Provide the (x, y) coordinate of the cell's center where the given text is located.  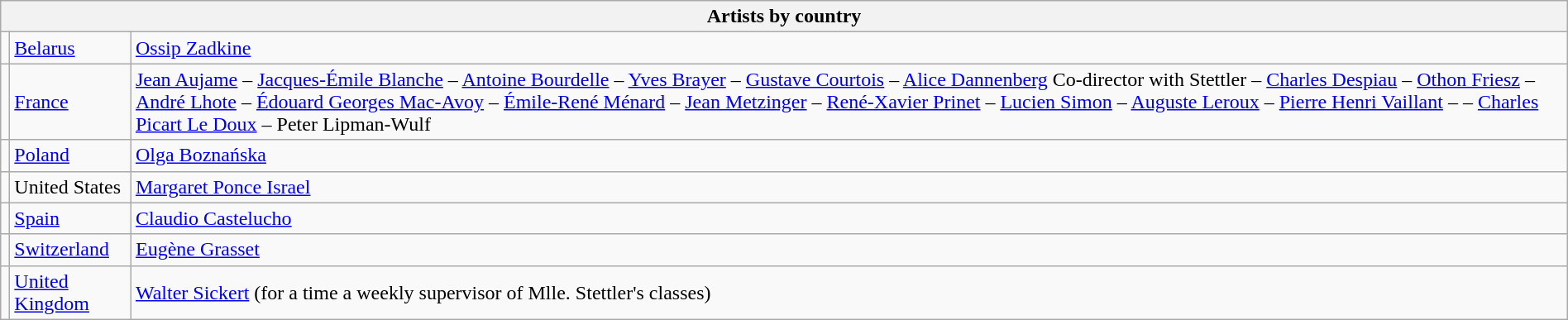
Spain (71, 218)
Artists by country (784, 17)
United States (71, 187)
United Kingdom (71, 293)
Olga Boznańska (849, 155)
Belarus (71, 48)
Walter Sickert (for a time a weekly supervisor of Mlle. Stettler's classes) (849, 293)
Claudio Castelucho (849, 218)
Switzerland (71, 250)
Ossip Zadkine (849, 48)
Margaret Ponce Israel (849, 187)
Poland (71, 155)
France (71, 102)
Eugène Grasset (849, 250)
